Capture the cell that displays the provided text and extract its (x, y) central coordinate. 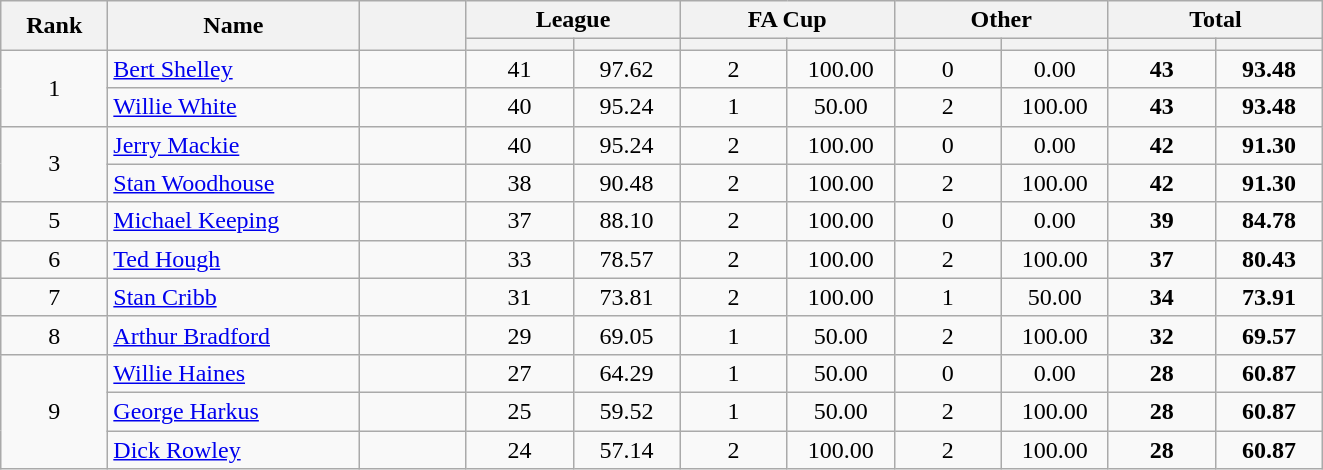
Other (1001, 20)
59.52 (626, 411)
5 (54, 221)
39 (1162, 221)
Dick Rowley (234, 449)
73.91 (1268, 297)
32 (1162, 335)
25 (520, 411)
33 (520, 259)
38 (520, 183)
69.05 (626, 335)
6 (54, 259)
27 (520, 373)
64.29 (626, 373)
League (573, 20)
8 (54, 335)
69.57 (1268, 335)
Michael Keeping (234, 221)
Total (1215, 20)
FA Cup (787, 20)
84.78 (1268, 221)
88.10 (626, 221)
George Harkus (234, 411)
31 (520, 297)
Rank (54, 26)
Arthur Bradford (234, 335)
Ted Hough (234, 259)
3 (54, 164)
73.81 (626, 297)
34 (1162, 297)
80.43 (1268, 259)
97.62 (626, 69)
57.14 (626, 449)
Stan Cribb (234, 297)
Stan Woodhouse (234, 183)
Willie Haines (234, 373)
Name (234, 26)
Willie White (234, 107)
9 (54, 411)
Bert Shelley (234, 69)
29 (520, 335)
24 (520, 449)
7 (54, 297)
78.57 (626, 259)
Jerry Mackie (234, 145)
90.48 (626, 183)
41 (520, 69)
